From the cell containing the given text, extract its center point as [x, y] coordinate. 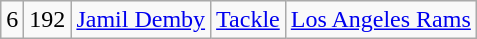
Los Angeles Rams [380, 20]
Jamil Demby [141, 20]
6 [12, 20]
Tackle [248, 20]
192 [48, 20]
